Locate the cell with the specified text and output its (x, y) center coordinate. 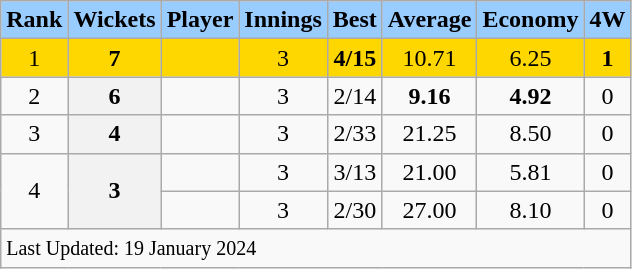
5.81 (530, 172)
6.25 (530, 58)
21.25 (430, 134)
Economy (530, 20)
8.50 (530, 134)
Average (430, 20)
6 (114, 96)
9.16 (430, 96)
Rank (34, 20)
4/15 (354, 58)
2/33 (354, 134)
Last Updated: 19 January 2024 (316, 248)
8.10 (530, 210)
4.92 (530, 96)
Player (200, 20)
21.00 (430, 172)
2 (34, 96)
2/14 (354, 96)
Wickets (114, 20)
10.71 (430, 58)
Best (354, 20)
27.00 (430, 210)
2/30 (354, 210)
7 (114, 58)
Innings (283, 20)
3/13 (354, 172)
4W (608, 20)
